For the text-containing cell, return its midpoint in [X, Y] coordinate format. 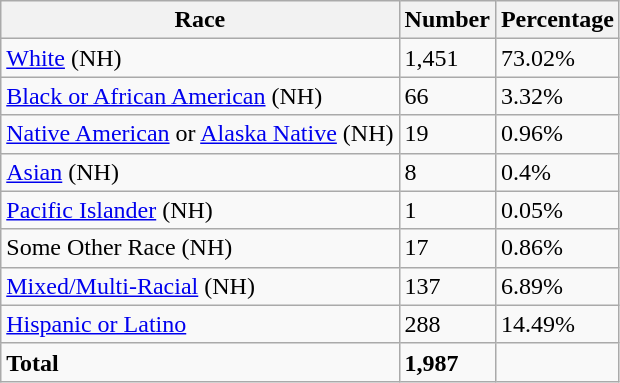
Total [200, 362]
66 [447, 96]
1,451 [447, 58]
0.96% [557, 134]
19 [447, 134]
Hispanic or Latino [200, 324]
288 [447, 324]
Native American or Alaska Native (NH) [200, 134]
14.49% [557, 324]
Black or African American (NH) [200, 96]
6.89% [557, 286]
1,987 [447, 362]
Percentage [557, 20]
Pacific Islander (NH) [200, 210]
Number [447, 20]
White (NH) [200, 58]
8 [447, 172]
0.86% [557, 248]
1 [447, 210]
Mixed/Multi-Racial (NH) [200, 286]
73.02% [557, 58]
3.32% [557, 96]
Asian (NH) [200, 172]
137 [447, 286]
0.4% [557, 172]
Race [200, 20]
17 [447, 248]
Some Other Race (NH) [200, 248]
0.05% [557, 210]
